Find where the given text appears and provide that cell's center as (X, Y) coordinate. 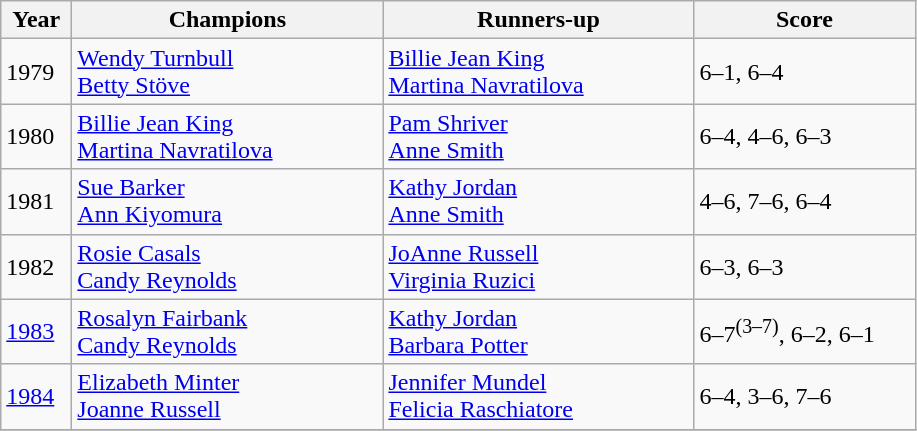
6–3, 6–3 (804, 266)
Elizabeth Minter Joanne Russell (228, 396)
6–4, 4–6, 6–3 (804, 136)
6–7(3–7), 6–2, 6–1 (804, 332)
4–6, 7–6, 6–4 (804, 202)
1982 (36, 266)
JoAnne Russell Virginia Ruzici (538, 266)
Runners-up (538, 20)
Kathy Jordan Barbara Potter (538, 332)
Champions (228, 20)
6–1, 6–4 (804, 72)
Jennifer Mundel Felicia Raschiatore (538, 396)
Year (36, 20)
Rosalyn Fairbank Candy Reynolds (228, 332)
Rosie Casals Candy Reynolds (228, 266)
1980 (36, 136)
1979 (36, 72)
1984 (36, 396)
1983 (36, 332)
Sue Barker Ann Kiyomura (228, 202)
Wendy Turnbull Betty Stöve (228, 72)
1981 (36, 202)
Kathy Jordan Anne Smith (538, 202)
Score (804, 20)
Pam Shriver Anne Smith (538, 136)
6–4, 3–6, 7–6 (804, 396)
